Identify which cell holds the provided text, then report its [x, y] central coordinate. 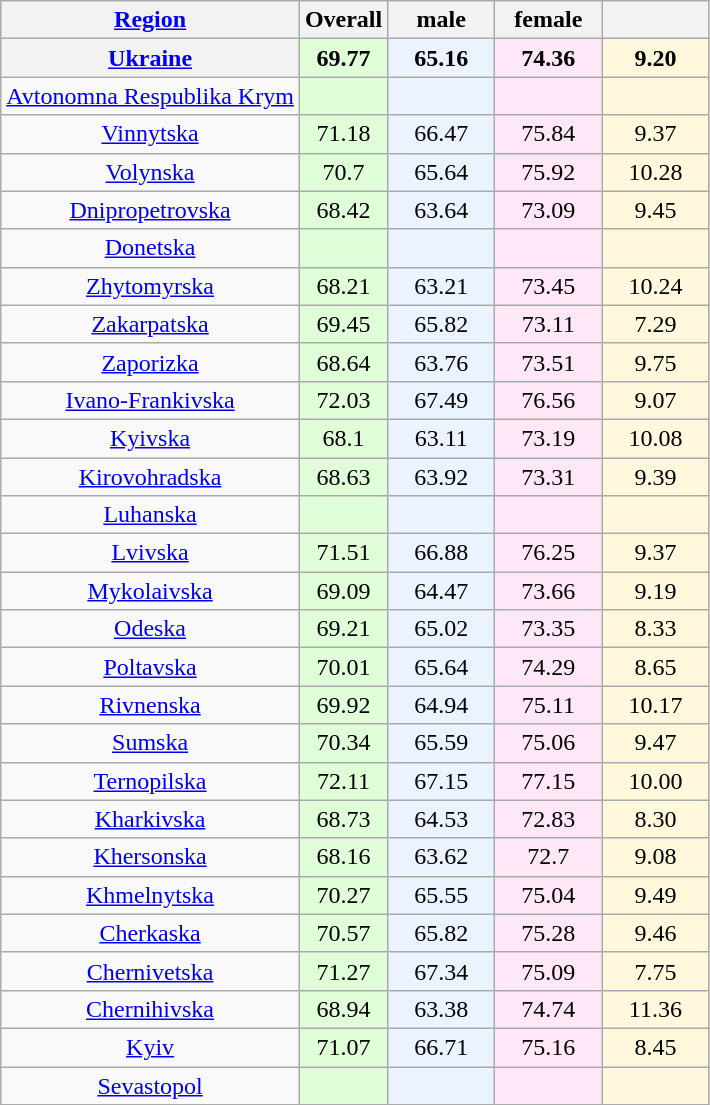
9.45 [656, 210]
7.75 [656, 971]
9.07 [656, 400]
10.28 [656, 172]
71.27 [343, 971]
Vinnytska [150, 134]
Cherkaska [150, 933]
Zakarpatska [150, 324]
9.20 [656, 58]
67.49 [442, 400]
63.92 [442, 477]
68.1 [343, 438]
73.09 [548, 210]
10.00 [656, 781]
Zhytomyrska [150, 286]
67.15 [442, 781]
65.59 [442, 743]
67.34 [442, 971]
Luhanska [150, 515]
Lvivska [150, 553]
73.11 [548, 324]
66.71 [442, 1047]
Ukraine [150, 58]
9.47 [656, 743]
73.31 [548, 477]
65.02 [442, 629]
66.88 [442, 553]
69.92 [343, 705]
73.51 [548, 362]
8.45 [656, 1047]
70.34 [343, 743]
8.33 [656, 629]
10.17 [656, 705]
Overall [343, 20]
72.11 [343, 781]
75.11 [548, 705]
Kyiv [150, 1047]
64.94 [442, 705]
8.30 [656, 819]
Sumska [150, 743]
10.08 [656, 438]
Khmelnytska [150, 895]
75.06 [548, 743]
9.39 [656, 477]
Donetska [150, 248]
72.7 [548, 857]
69.09 [343, 591]
63.62 [442, 857]
63.38 [442, 1009]
73.35 [548, 629]
69.77 [343, 58]
72.83 [548, 819]
63.21 [442, 286]
68.42 [343, 210]
75.28 [548, 933]
68.16 [343, 857]
Rivnenska [150, 705]
74.74 [548, 1009]
7.29 [656, 324]
76.56 [548, 400]
71.07 [343, 1047]
74.29 [548, 667]
Ivano-Frankivska [150, 400]
male [442, 20]
68.73 [343, 819]
Region [150, 20]
Kyivska [150, 438]
Kharkivska [150, 819]
70.01 [343, 667]
75.04 [548, 895]
69.21 [343, 629]
11.36 [656, 1009]
73.66 [548, 591]
71.18 [343, 134]
63.64 [442, 210]
73.45 [548, 286]
female [548, 20]
Avtonomna Respublika Krym [150, 96]
66.47 [442, 134]
76.25 [548, 553]
Chernihivska [150, 1009]
77.15 [548, 781]
70.7 [343, 172]
Odeska [150, 629]
70.57 [343, 933]
8.65 [656, 667]
Sevastopol [150, 1085]
65.55 [442, 895]
75.09 [548, 971]
63.11 [442, 438]
Ternopilska [150, 781]
65.16 [442, 58]
74.36 [548, 58]
9.46 [656, 933]
75.84 [548, 134]
Dnipropetrovska [150, 210]
70.27 [343, 895]
71.51 [343, 553]
69.45 [343, 324]
Zaporizka [150, 362]
64.47 [442, 591]
9.08 [656, 857]
63.76 [442, 362]
75.16 [548, 1047]
64.53 [442, 819]
Chernivetska [150, 971]
68.64 [343, 362]
68.21 [343, 286]
9.75 [656, 362]
9.49 [656, 895]
Kirovohradska [150, 477]
68.63 [343, 477]
Khersonska [150, 857]
10.24 [656, 286]
72.03 [343, 400]
Poltavska [150, 667]
9.19 [656, 591]
73.19 [548, 438]
Volynska [150, 172]
75.92 [548, 172]
68.94 [343, 1009]
Mykolaivska [150, 591]
